Provide the (x, y) coordinate of the cell's center where the given text is located.  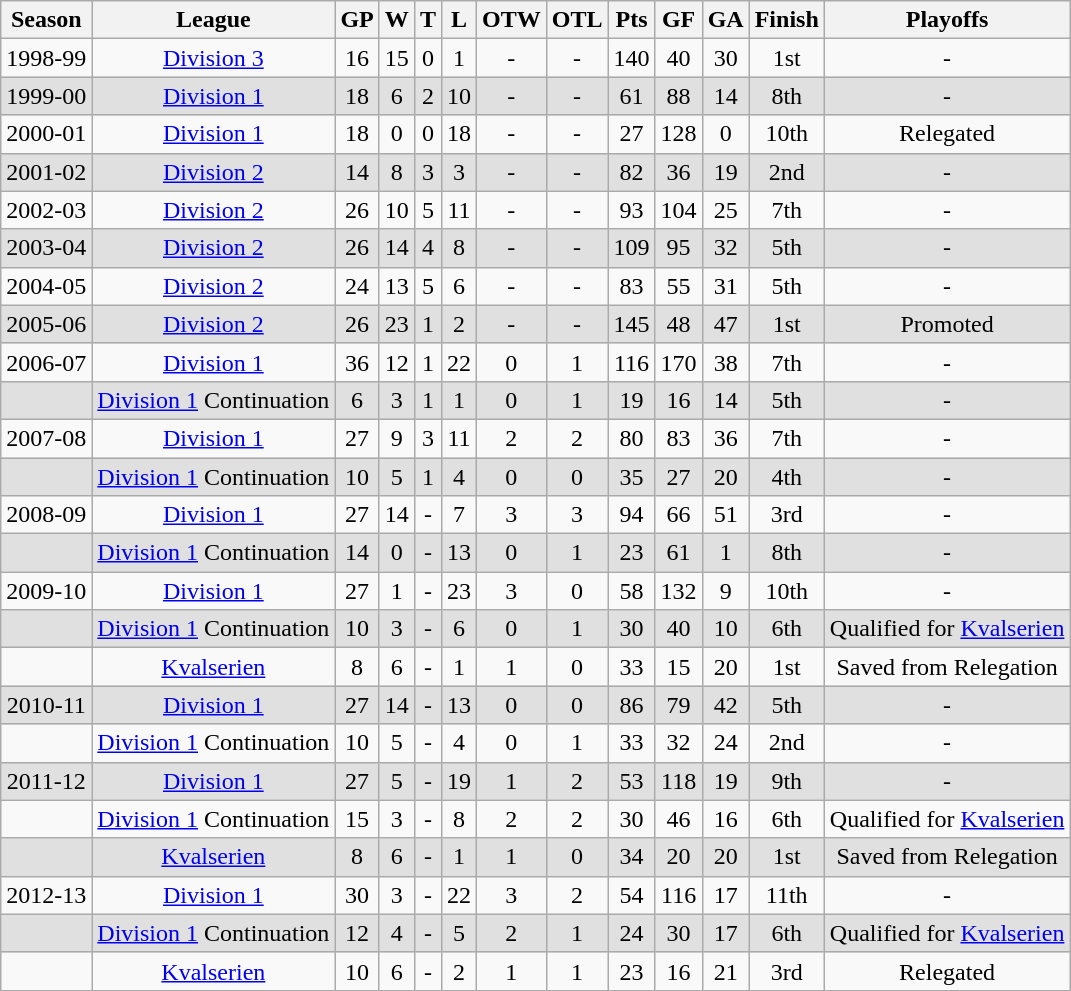
104 (678, 210)
2004-05 (46, 286)
2012-13 (46, 895)
2002-03 (46, 210)
L (458, 20)
W (396, 20)
66 (678, 515)
OTL (577, 20)
Pts (632, 20)
58 (632, 591)
53 (632, 781)
2003-04 (46, 248)
21 (726, 971)
2008-09 (46, 515)
93 (632, 210)
94 (632, 515)
109 (632, 248)
25 (726, 210)
9th (786, 781)
118 (678, 781)
Division 3 (214, 58)
4th (786, 477)
95 (678, 248)
2006-07 (46, 362)
2007-08 (46, 438)
51 (726, 515)
11th (786, 895)
GA (726, 20)
55 (678, 286)
2011-12 (46, 781)
145 (632, 324)
80 (632, 438)
47 (726, 324)
League (214, 20)
Playoffs (947, 20)
2010-11 (46, 705)
T (428, 20)
2005-06 (46, 324)
86 (632, 705)
2000-01 (46, 134)
38 (726, 362)
2009-10 (46, 591)
OTW (511, 20)
128 (678, 134)
1999-00 (46, 96)
48 (678, 324)
GF (678, 20)
46 (678, 819)
82 (632, 172)
Finish (786, 20)
1998-99 (46, 58)
2001-02 (46, 172)
140 (632, 58)
35 (632, 477)
79 (678, 705)
Season (46, 20)
88 (678, 96)
170 (678, 362)
31 (726, 286)
54 (632, 895)
132 (678, 591)
7 (458, 515)
Promoted (947, 324)
34 (632, 857)
GP (357, 20)
42 (726, 705)
